Capture the cell that displays the provided text and extract its [X, Y] central coordinate. 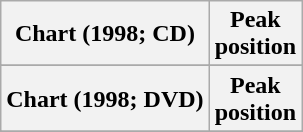
Chart (1998; DVD) [105, 98]
Chart (1998; CD) [105, 34]
